Determine the [x, y] coordinate at the center of the cell enclosing the given text.  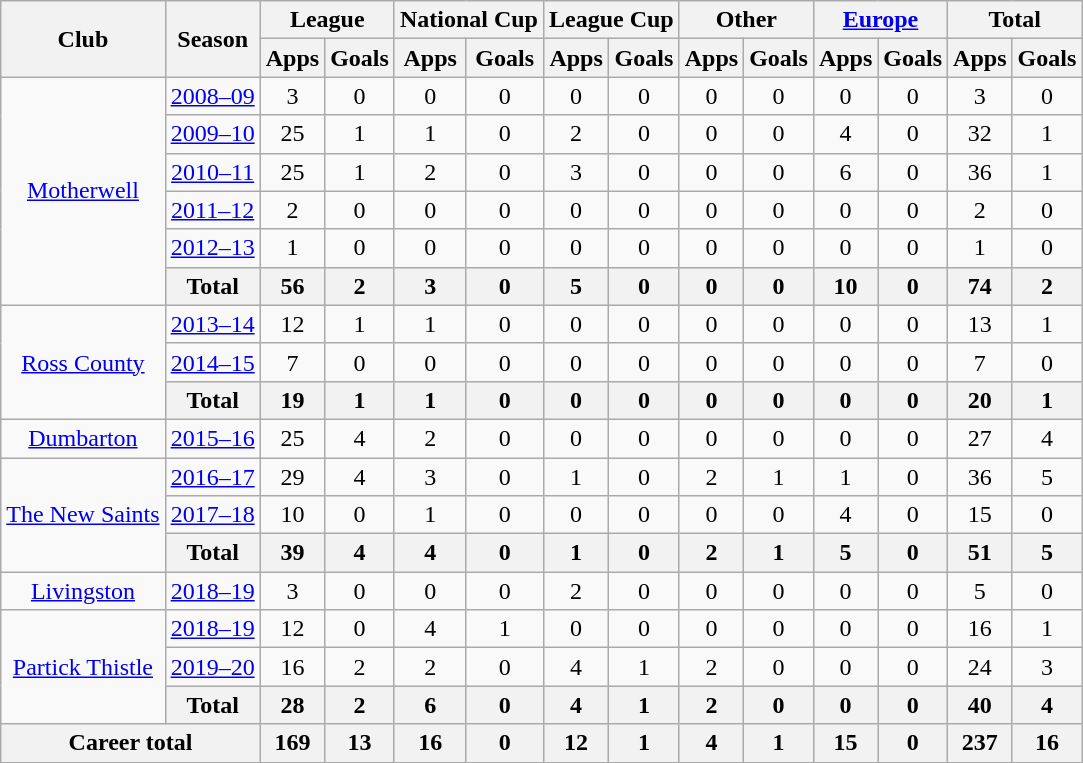
2019–20 [212, 667]
2013–14 [212, 324]
40 [980, 705]
Livingston [83, 591]
Ross County [83, 362]
2010–11 [212, 172]
19 [292, 400]
2017–18 [212, 515]
32 [980, 134]
20 [980, 400]
29 [292, 477]
League [327, 20]
2015–16 [212, 438]
74 [980, 286]
Europe [880, 20]
27 [980, 438]
2009–10 [212, 134]
169 [292, 743]
24 [980, 667]
2016–17 [212, 477]
237 [980, 743]
League Cup [611, 20]
Dumbarton [83, 438]
51 [980, 553]
Motherwell [83, 191]
2011–12 [212, 210]
National Cup [468, 20]
2012–13 [212, 248]
2008–09 [212, 96]
Other [746, 20]
Career total [130, 743]
The New Saints [83, 515]
2014–15 [212, 362]
56 [292, 286]
Season [212, 39]
Club [83, 39]
28 [292, 705]
Partick Thistle [83, 667]
39 [292, 553]
